Determine the [x, y] coordinate at the center of the cell enclosing the given text.  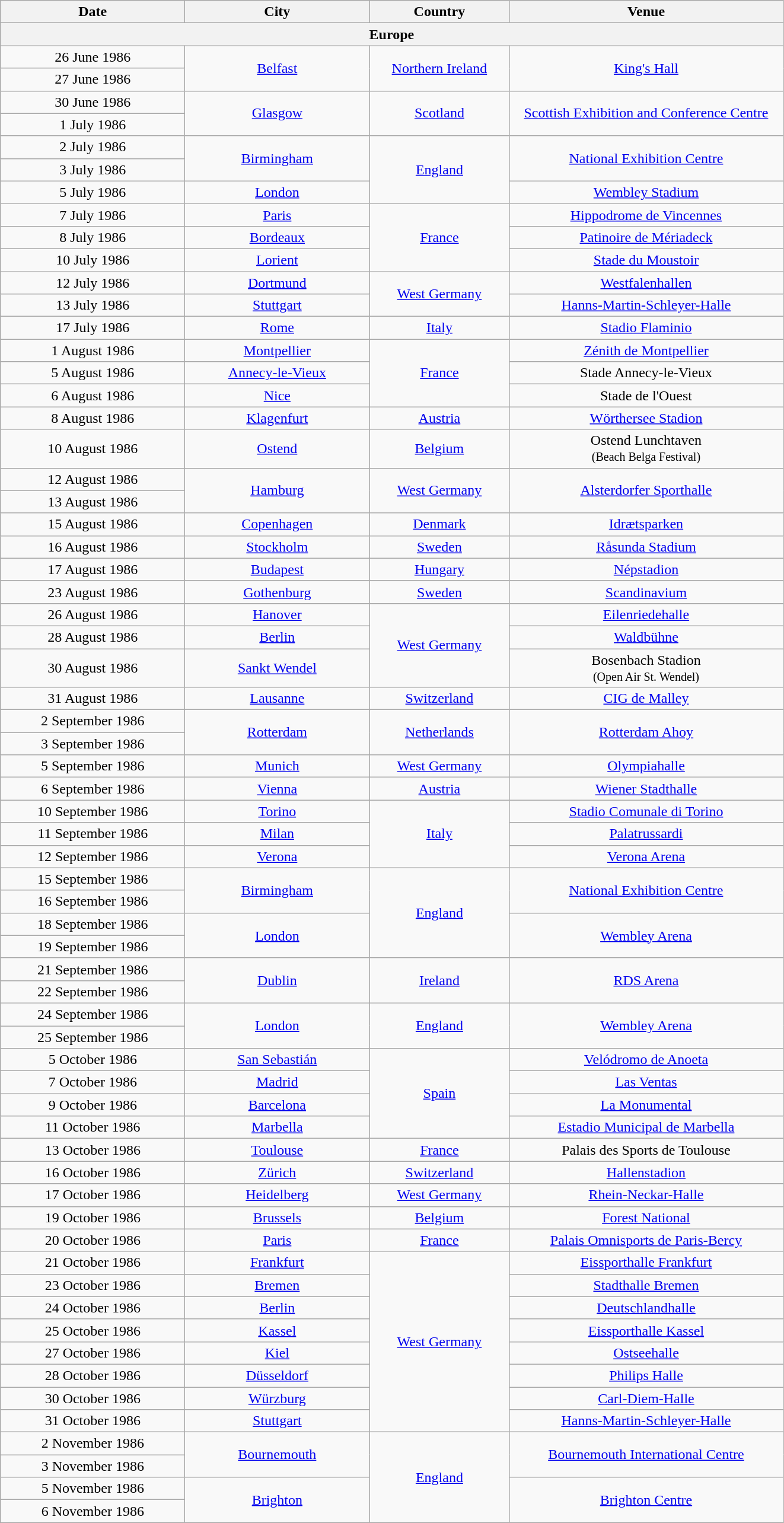
3 November 1986 [93, 1466]
26 August 1986 [93, 614]
Klagenfurt [278, 418]
3 September 1986 [93, 744]
6 September 1986 [93, 789]
Madrid [278, 1082]
17 October 1986 [93, 1195]
Hippodrome de Vincennes [646, 215]
7 October 1986 [93, 1082]
6 August 1986 [93, 396]
Verona [278, 856]
Hallenstadion [646, 1172]
Budapest [278, 569]
7 July 1986 [93, 215]
Palatrussardi [646, 834]
Eilenriedehalle [646, 614]
Eissporthalle Frankfurt [646, 1263]
20 October 1986 [93, 1240]
Carl-Diem-Halle [646, 1398]
Brussels [278, 1218]
Rotterdam [278, 732]
1 July 1986 [93, 125]
Las Ventas [646, 1082]
30 October 1986 [93, 1398]
Marbella [278, 1127]
Estadio Municipal de Marbella [646, 1127]
Montpellier [278, 351]
25 September 1986 [93, 1037]
23 August 1986 [93, 592]
2 September 1986 [93, 721]
Wembley Stadium [646, 192]
Stadio Comunale di Torino [646, 811]
5 October 1986 [93, 1060]
Ostseehalle [646, 1353]
Barcelona [278, 1105]
24 October 1986 [93, 1308]
Kiel [278, 1353]
Stadthalle Bremen [646, 1285]
Glasgow [278, 113]
Stade de l'Ouest [646, 396]
2 July 1986 [93, 147]
11 September 1986 [93, 834]
Hamburg [278, 490]
31 August 1986 [93, 699]
19 September 1986 [93, 947]
Hungary [439, 569]
22 September 1986 [93, 992]
8 August 1986 [93, 418]
Zénith de Montpellier [646, 351]
Würzburg [278, 1398]
16 September 1986 [93, 901]
Rhein-Neckar-Halle [646, 1195]
Deutschlandhalle [646, 1308]
Velódromo de Anoeta [646, 1060]
3 July 1986 [93, 170]
12 August 1986 [93, 479]
San Sebastián [278, 1060]
30 August 1986 [93, 668]
1 August 1986 [93, 351]
11 October 1986 [93, 1127]
Netherlands [439, 732]
Sankt Wendel [278, 668]
Stockholm [278, 547]
25 October 1986 [93, 1330]
Hanover [278, 614]
Scottish Exhibition and Conference Centre [646, 113]
5 September 1986 [93, 766]
Ireland [439, 980]
Scandinavium [646, 592]
Düsseldorf [278, 1375]
Stade Annecy-le-Vieux [646, 373]
Westfalenhallen [646, 283]
Spain [439, 1094]
CIG de Malley [646, 699]
Bosenbach Stadion(Open Air St. Wendel) [646, 668]
Frankfurt [278, 1263]
27 October 1986 [93, 1353]
Munich [278, 766]
Rome [278, 328]
17 July 1986 [93, 328]
15 August 1986 [93, 524]
19 October 1986 [93, 1218]
RDS Arena [646, 980]
Denmark [439, 524]
13 July 1986 [93, 305]
Patinoire de Mériadeck [646, 237]
10 August 1986 [93, 448]
24 September 1986 [93, 1014]
12 July 1986 [93, 283]
Nice [278, 396]
Dublin [278, 980]
5 November 1986 [93, 1489]
31 October 1986 [93, 1421]
King's Hall [646, 68]
Forest National [646, 1218]
Zürich [278, 1172]
Brighton Centre [646, 1500]
Brighton [278, 1500]
30 June 1986 [93, 102]
Bournemouth International Centre [646, 1455]
27 June 1986 [93, 79]
Råsunda Stadium [646, 547]
5 July 1986 [93, 192]
Philips Halle [646, 1375]
Rotterdam Ahoy [646, 732]
Milan [278, 834]
Bordeaux [278, 237]
Stadio Flaminio [646, 328]
28 August 1986 [93, 637]
Bremen [278, 1285]
Europe [391, 34]
Belfast [278, 68]
Torino [278, 811]
17 August 1986 [93, 569]
16 August 1986 [93, 547]
La Monumental [646, 1105]
Alsterdorfer Sporthalle [646, 490]
6 November 1986 [93, 1511]
Lorient [278, 260]
Stade du Moustoir [646, 260]
Date [93, 12]
9 October 1986 [93, 1105]
15 September 1986 [93, 879]
Vienna [278, 789]
Lausanne [278, 699]
Kassel [278, 1330]
Ostend Lunchtaven(Beach Belga Festival) [646, 448]
Dortmund [278, 283]
Idrætsparken [646, 524]
Olympiahalle [646, 766]
Waldbühne [646, 637]
5 August 1986 [93, 373]
16 October 1986 [93, 1172]
Gothenburg [278, 592]
Heidelberg [278, 1195]
Scotland [439, 113]
21 October 1986 [93, 1263]
Northern Ireland [439, 68]
Annecy-le-Vieux [278, 373]
13 August 1986 [93, 502]
Ostend [278, 448]
Country [439, 12]
Népstadion [646, 569]
Eissporthalle Kassel [646, 1330]
City [278, 12]
10 September 1986 [93, 811]
26 June 1986 [93, 57]
Verona Arena [646, 856]
18 September 1986 [93, 924]
28 October 1986 [93, 1375]
8 July 1986 [93, 237]
2 November 1986 [93, 1444]
10 July 1986 [93, 260]
12 September 1986 [93, 856]
Copenhagen [278, 524]
Bournemouth [278, 1455]
23 October 1986 [93, 1285]
Venue [646, 12]
Wiener Stadthalle [646, 789]
Toulouse [278, 1150]
13 October 1986 [93, 1150]
Palais Omnisports de Paris-Bercy [646, 1240]
Wörthersee Stadion [646, 418]
21 September 1986 [93, 969]
Palais des Sports de Toulouse [646, 1150]
